For the text-containing cell, return its midpoint in [x, y] coordinate format. 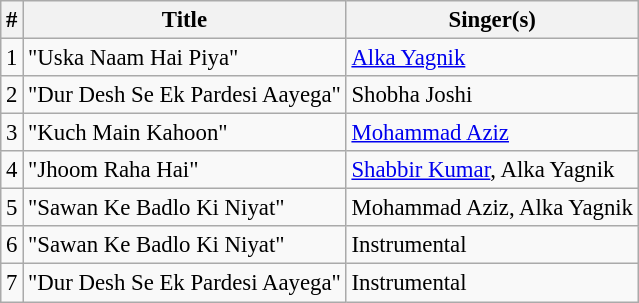
"Jhoom Raha Hai" [184, 170]
5 [12, 208]
Shobha Joshi [492, 95]
Title [184, 20]
1 [12, 58]
Alka Yagnik [492, 58]
# [12, 20]
4 [12, 170]
Mohammad Aziz, Alka Yagnik [492, 208]
7 [12, 283]
"Uska Naam Hai Piya" [184, 58]
"Kuch Main Kahoon" [184, 133]
2 [12, 95]
Singer(s) [492, 20]
6 [12, 245]
3 [12, 133]
Mohammad Aziz [492, 133]
Shabbir Kumar, Alka Yagnik [492, 170]
